Detect which cell encompasses the target text, then output its (x, y) center coordinate. 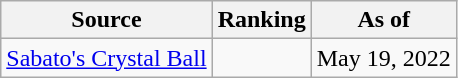
Sabato's Crystal Ball (106, 58)
May 19, 2022 (384, 58)
Ranking (262, 20)
As of (384, 20)
Source (106, 20)
